Search for the cell housing the specified text and yield its (x, y) center coordinate. 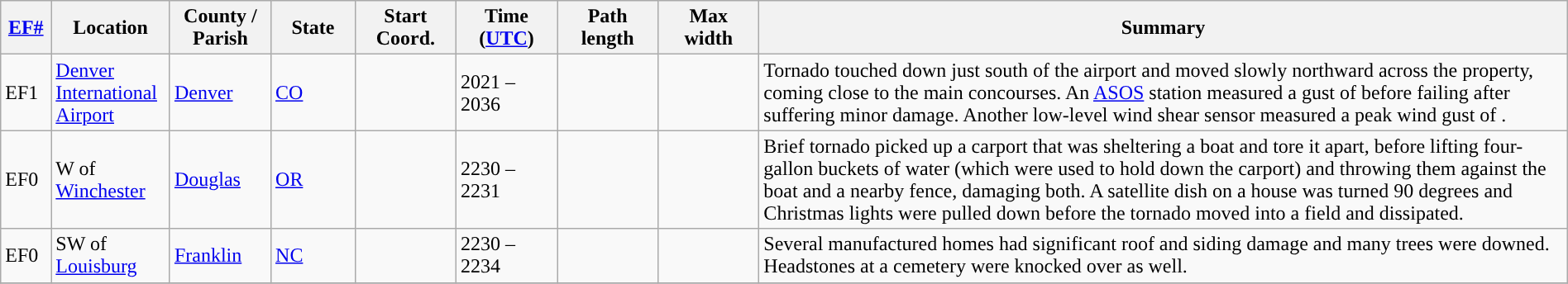
2021 – 2036 (506, 92)
Denver (220, 92)
Location (111, 28)
EF# (26, 28)
Denver International Airport (111, 92)
County / Parish (220, 28)
Douglas (220, 180)
Summary (1163, 28)
SW of Louisburg (111, 256)
NC (313, 256)
Franklin (220, 256)
Start Coord. (405, 28)
2230 – 2234 (506, 256)
State (313, 28)
Path length (608, 28)
CO (313, 92)
OR (313, 180)
EF1 (26, 92)
W of Winchester (111, 180)
Time (UTC) (506, 28)
Several manufactured homes had significant roof and siding damage and many trees were downed. Headstones at a cemetery were knocked over as well. (1163, 256)
Max width (709, 28)
2230 – 2231 (506, 180)
